Detect which cell encompasses the target text, then output its (X, Y) center coordinate. 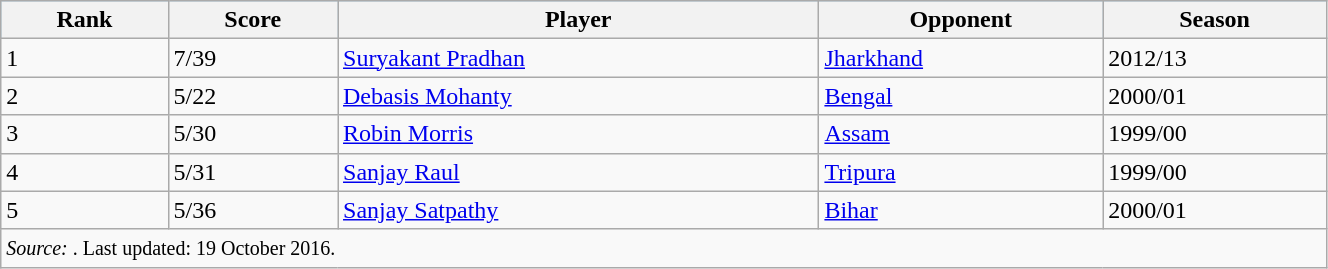
Sanjay Raul (578, 172)
Player (578, 20)
Bengal (961, 96)
Tripura (961, 172)
5 (84, 210)
Rank (84, 20)
Suryakant Pradhan (578, 58)
Bihar (961, 210)
3 (84, 134)
Jharkhand (961, 58)
5/31 (252, 172)
2 (84, 96)
4 (84, 172)
Assam (961, 134)
Robin Morris (578, 134)
2012/13 (1215, 58)
Sanjay Satpathy (578, 210)
Season (1215, 20)
5/36 (252, 210)
Score (252, 20)
7/39 (252, 58)
Opponent (961, 20)
Source: . Last updated: 19 October 2016. (664, 248)
5/22 (252, 96)
5/30 (252, 134)
1 (84, 58)
Debasis Mohanty (578, 96)
